Identify which cell holds the provided text, then report its (x, y) central coordinate. 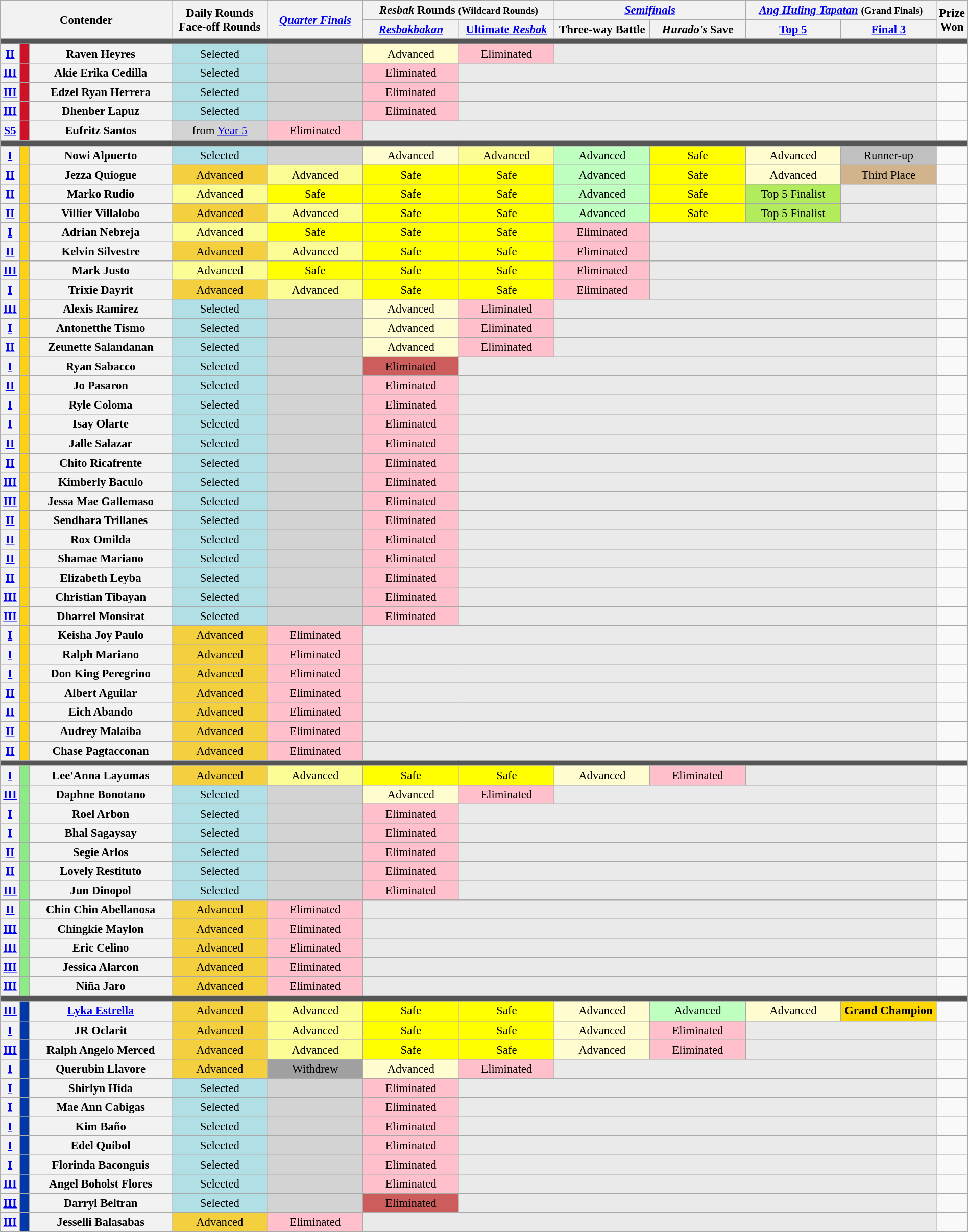
Daily RoundsFace-off Rounds (220, 19)
Isay Olarte (101, 424)
Edzel Ryan Herrera (101, 92)
Zeunette Salandanan (101, 347)
Florinda Baconguis (101, 1165)
Ang Huling Tapatan (Grand Finals) (841, 10)
Antonetthe Tismo (101, 328)
Niña Jaro (101, 986)
Ultimate Resbak (506, 30)
Lyka Estrella (101, 1011)
Contender (86, 19)
Three-way Battle (602, 30)
from Year 5 (220, 131)
Dhenber Lapuz (101, 112)
Jessica Alarcon (101, 967)
Audrey Malaiba (101, 731)
Jalle Salazar (101, 443)
Jezza Quiogue (101, 175)
Jesselli Balasabas (101, 1222)
Final 3 (888, 30)
Lovely Restituto (101, 871)
Chito Ricafrente (101, 463)
Kim Baño (101, 1126)
Don King Peregrino (101, 674)
Semifinals (650, 10)
Chase Pagtacconan (101, 751)
Angel Boholst Flores (101, 1184)
Resbakbakan (411, 30)
Ralph Mariano (101, 655)
Withdrew (316, 1069)
Darryl Beltran (101, 1203)
Eric Celino (101, 948)
Keisha Joy Paulo (101, 635)
Shamae Mariano (101, 559)
Eich Abando (101, 713)
Hurado's Save (697, 30)
Villier Villalobo (101, 213)
Bhal Sagaysay (101, 833)
Adrian Nebreja (101, 232)
Christian Tibayan (101, 597)
Ryan Sabacco (101, 367)
Querubin Llavore (101, 1069)
Shirlyn Hida (101, 1088)
Sendhara Trillanes (101, 520)
Eufritz Santos (101, 131)
Elizabeth Leyba (101, 578)
Third Place (888, 175)
Prize Won (952, 19)
Roel Arbon (101, 814)
Mark Justo (101, 271)
Ryle Coloma (101, 405)
Kimberly Baculo (101, 482)
Lee'Anna Layumas (101, 775)
Akie Erika Cedilla (101, 73)
Chingkie Maylon (101, 929)
Dharrel Monsirat (101, 617)
Mae Ann Cabigas (101, 1107)
Runner-up (888, 155)
Trixie Dayrit (101, 290)
Raven Heyres (101, 54)
Chin Chin Abellanosa (101, 910)
Top 5 (793, 30)
Segie Arlos (101, 852)
Albert Aguilar (101, 693)
Edel Quibol (101, 1146)
Kelvin Silvestre (101, 251)
Alexis Ramirez (101, 309)
Quarter Finals (316, 19)
Jessa Mae Gallemaso (101, 501)
Rox Omilda (101, 539)
Ralph Angelo Merced (101, 1050)
Jun Dinopol (101, 890)
JR Oclarit (101, 1030)
Marko Rudio (101, 194)
S5 (10, 131)
Nowi Alpuerto (101, 155)
Resbak Rounds (Wildcard Rounds) (458, 10)
Grand Champion (888, 1011)
Jo Pasaron (101, 386)
Daphne Bonotano (101, 794)
